Capture the cell that displays the provided text and extract its [x, y] central coordinate. 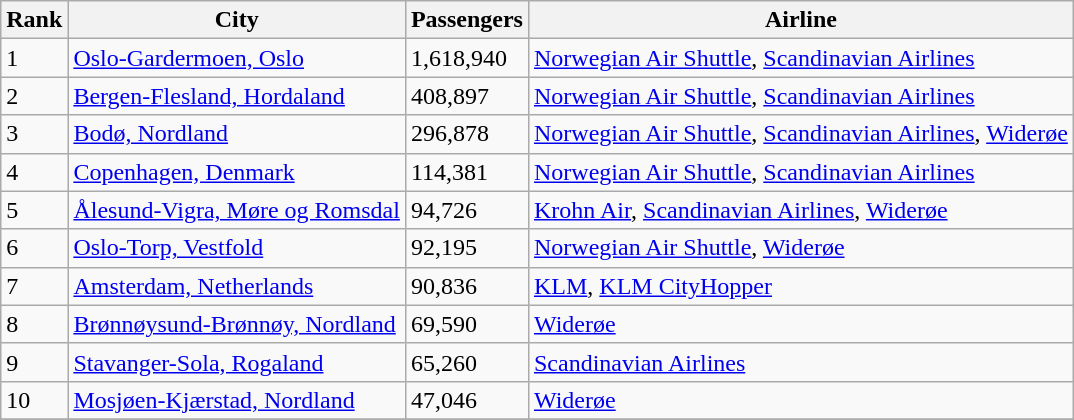
KLM, KLM CityHopper [800, 286]
1 [34, 58]
Passengers [466, 20]
Norwegian Air Shuttle, Widerøe [800, 248]
65,260 [466, 362]
4 [34, 172]
47,046 [466, 400]
94,726 [466, 210]
Brønnøysund-Brønnøy, Nordland [237, 324]
Bodø, Nordland [237, 134]
Bergen-Flesland, Hordaland [237, 96]
408,897 [466, 96]
Ålesund-Vigra, Møre og Romsdal [237, 210]
8 [34, 324]
Scandinavian Airlines [800, 362]
7 [34, 286]
Amsterdam, Netherlands [237, 286]
Oslo-Torp, Vestfold [237, 248]
92,195 [466, 248]
90,836 [466, 286]
Stavanger-Sola, Rogaland [237, 362]
City [237, 20]
9 [34, 362]
1,618,940 [466, 58]
114,381 [466, 172]
10 [34, 400]
Norwegian Air Shuttle, Scandinavian Airlines, Widerøe [800, 134]
296,878 [466, 134]
5 [34, 210]
3 [34, 134]
69,590 [466, 324]
2 [34, 96]
Airline [800, 20]
Copenhagen, Denmark [237, 172]
Mosjøen-Kjærstad, Nordland [237, 400]
6 [34, 248]
Rank [34, 20]
Oslo-Gardermoen, Oslo [237, 58]
Krohn Air, Scandinavian Airlines, Widerøe [800, 210]
